Return the (X, Y) coordinate for the center point of the cell that contains the specified text.  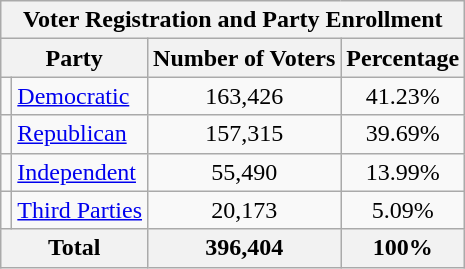
41.23% (403, 96)
20,173 (244, 210)
39.69% (403, 134)
Party (74, 58)
Number of Voters (244, 58)
Percentage (403, 58)
Third Parties (80, 210)
157,315 (244, 134)
100% (403, 248)
396,404 (244, 248)
Voter Registration and Party Enrollment (233, 20)
5.09% (403, 210)
55,490 (244, 172)
163,426 (244, 96)
Independent (80, 172)
Republican (80, 134)
Democratic (80, 96)
13.99% (403, 172)
Total (74, 248)
